Return [x, y] of the center of cell containing provided text 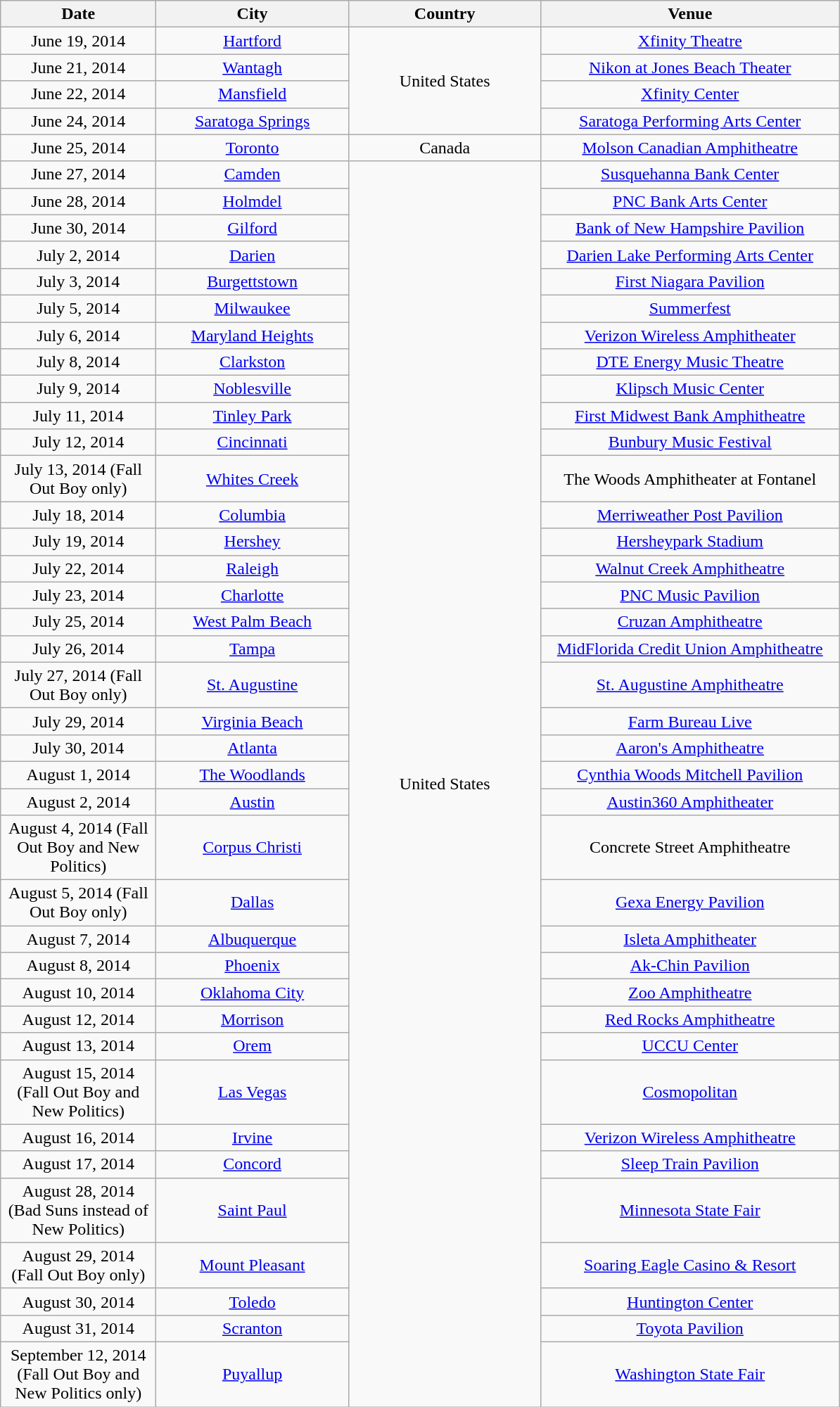
July 3, 2014 [79, 281]
West Palm Beach [253, 622]
Albuquerque [253, 939]
Toronto [253, 148]
Virginia Beach [253, 721]
Verizon Wireless Amphitheatre [690, 1138]
July 23, 2014 [79, 595]
Phoenix [253, 966]
August 28, 2014 (Bad Suns instead of New Politics) [79, 1210]
July 29, 2014 [79, 721]
Huntington Center [690, 1301]
Soaring Eagle Casino & Resort [690, 1265]
Clarkston [253, 362]
Mansfield [253, 94]
PNC Music Pavilion [690, 595]
July 30, 2014 [79, 748]
Xfinity Theatre [690, 41]
Oklahoma City [253, 993]
Walnut Creek Amphitheatre [690, 568]
August 12, 2014 [79, 1019]
Hartford [253, 41]
Aaron's Amphitheatre [690, 748]
Atlanta [253, 748]
City [253, 14]
Corpus Christi [253, 848]
Orem [253, 1046]
Summerfest [690, 308]
July 22, 2014 [79, 568]
Gilford [253, 228]
June 22, 2014 [79, 94]
Ak-Chin Pavilion [690, 966]
Irvine [253, 1138]
August 30, 2014 [79, 1301]
August 1, 2014 [79, 775]
Wantagh [253, 68]
July 11, 2014 [79, 416]
June 19, 2014 [79, 41]
Darien Lake Performing Arts Center [690, 255]
Maryland Heights [253, 336]
Zoo Amphitheatre [690, 993]
Austin360 Amphitheater [690, 801]
Austin [253, 801]
Date [79, 14]
July 18, 2014 [79, 515]
August 15, 2014 (Fall Out Boy and New Politics) [79, 1092]
Nikon at Jones Beach Theater [690, 68]
Gexa Energy Pavilion [690, 903]
June 27, 2014 [79, 174]
August 5, 2014 (Fall Out Boy only) [79, 903]
UCCU Center [690, 1046]
August 16, 2014 [79, 1138]
First Niagara Pavilion [690, 281]
Tampa [253, 649]
Columbia [253, 515]
Holmdel [253, 201]
PNC Bank Arts Center [690, 201]
Las Vegas [253, 1092]
Cruzan Amphitheatre [690, 622]
Milwaukee [253, 308]
July 2, 2014 [79, 255]
Toyota Pavilion [690, 1328]
Bunbury Music Festival [690, 443]
Susquehanna Bank Center [690, 174]
Saratoga Performing Arts Center [690, 121]
August 31, 2014 [79, 1328]
Cosmopolitan [690, 1092]
September 12, 2014 (Fall Out Boy and New Politics only) [79, 1374]
Whites Creek [253, 478]
Hersheypark Stadium [690, 542]
Charlotte [253, 595]
Minnesota State Fair [690, 1210]
July 25, 2014 [79, 622]
August 8, 2014 [79, 966]
Klipsch Music Center [690, 389]
Cincinnati [253, 443]
July 27, 2014 (Fall Out Boy only) [79, 685]
The Woods Amphitheater at Fontanel [690, 478]
July 26, 2014 [79, 649]
August 10, 2014 [79, 993]
St. Augustine Amphitheatre [690, 685]
Camden [253, 174]
Concord [253, 1164]
Bank of New Hampshire Pavilion [690, 228]
Isleta Amphitheater [690, 939]
Burgettstown [253, 281]
Verizon Wireless Amphitheater [690, 336]
August 17, 2014 [79, 1164]
DTE Energy Music Theatre [690, 362]
August 7, 2014 [79, 939]
June 24, 2014 [79, 121]
Country [445, 14]
Merriweather Post Pavilion [690, 515]
Dallas [253, 903]
June 30, 2014 [79, 228]
Toledo [253, 1301]
Tinley Park [253, 416]
Scranton [253, 1328]
Raleigh [253, 568]
August 29, 2014 (Fall Out Boy only) [79, 1265]
Morrison [253, 1019]
Saint Paul [253, 1210]
July 6, 2014 [79, 336]
June 28, 2014 [79, 201]
July 12, 2014 [79, 443]
Venue [690, 14]
Canada [445, 148]
July 9, 2014 [79, 389]
Washington State Fair [690, 1374]
Molson Canadian Amphitheatre [690, 148]
Cynthia Woods Mitchell Pavilion [690, 775]
Xfinity Center [690, 94]
June 25, 2014 [79, 148]
First Midwest Bank Amphitheatre [690, 416]
July 19, 2014 [79, 542]
July 8, 2014 [79, 362]
Saratoga Springs [253, 121]
August 4, 2014 (Fall Out Boy and New Politics) [79, 848]
Sleep Train Pavilion [690, 1164]
June 21, 2014 [79, 68]
The Woodlands [253, 775]
Farm Bureau Live [690, 721]
Mount Pleasant [253, 1265]
August 13, 2014 [79, 1046]
August 2, 2014 [79, 801]
July 13, 2014 (Fall Out Boy only) [79, 478]
Noblesville [253, 389]
Puyallup [253, 1374]
MidFlorida Credit Union Amphitheatre [690, 649]
Concrete Street Amphitheatre [690, 848]
July 5, 2014 [79, 308]
Red Rocks Amphitheatre [690, 1019]
Darien [253, 255]
St. Augustine [253, 685]
Hershey [253, 542]
